Return the (x, y) coordinate for the center point of the cell that contains the specified text.  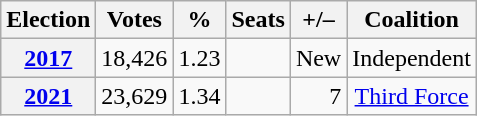
1.23 (200, 58)
Seats (258, 20)
18,426 (134, 58)
7 (318, 96)
2017 (48, 58)
Election (48, 20)
1.34 (200, 96)
23,629 (134, 96)
Votes (134, 20)
+/– (318, 20)
Independent (412, 58)
Third Force (412, 96)
New (318, 58)
2021 (48, 96)
Coalition (412, 20)
% (200, 20)
